For the text-containing cell, return its midpoint in (x, y) coordinate format. 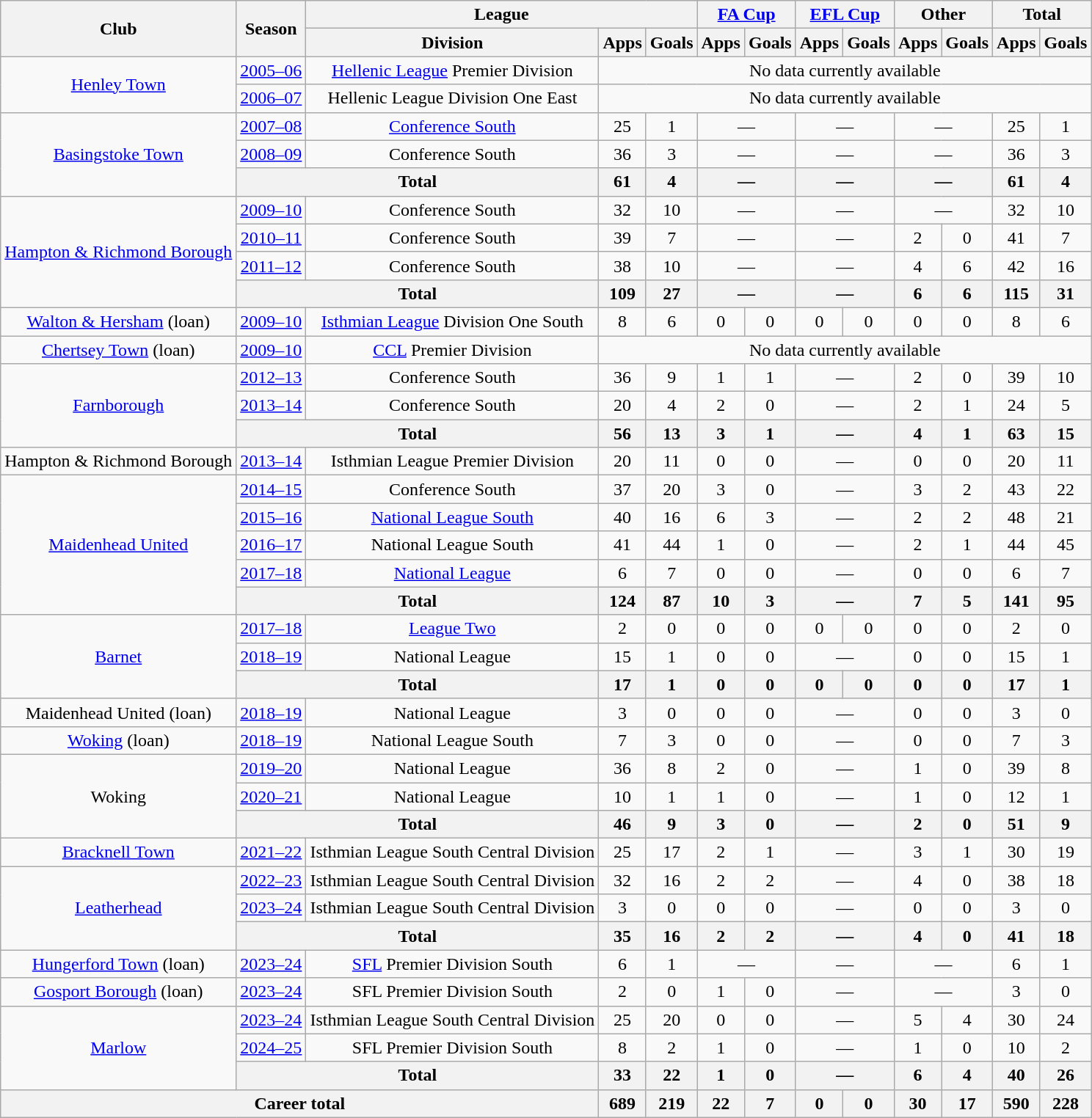
21 (1066, 517)
Club (119, 29)
124 (622, 601)
27 (671, 293)
Isthmian League Premier Division (452, 461)
33 (622, 1075)
Maidenhead United (loan) (119, 712)
19 (1066, 852)
2008–09 (272, 154)
43 (1016, 489)
League Two (452, 629)
Career total (299, 1103)
2021–22 (272, 852)
Isthmian League Division One South (452, 321)
Hellenic League Premier Division (452, 70)
Walton & Hersham (loan) (119, 321)
590 (1016, 1103)
87 (671, 601)
2010–11 (272, 238)
219 (671, 1103)
2005–06 (272, 70)
37 (622, 489)
35 (622, 936)
689 (622, 1103)
Chertsey Town (loan) (119, 350)
Barnet (119, 657)
2015–16 (272, 517)
Maidenhead United (119, 545)
CCL Premier Division (452, 350)
Farnborough (119, 406)
12 (1016, 796)
26 (1066, 1075)
Henley Town (119, 84)
Hungerford Town (loan) (119, 964)
141 (1016, 601)
2019–20 (272, 768)
56 (622, 434)
109 (622, 293)
2022–23 (272, 880)
95 (1066, 601)
2007–08 (272, 126)
2020–21 (272, 796)
45 (1066, 545)
Woking (119, 796)
League (502, 15)
EFL Cup (845, 15)
51 (1016, 825)
FA Cup (746, 15)
Gosport Borough (loan) (119, 992)
Division (452, 43)
48 (1016, 517)
Bracknell Town (119, 852)
2016–17 (272, 545)
31 (1066, 293)
2024–25 (272, 1048)
2012–13 (272, 378)
63 (1016, 434)
46 (622, 825)
Woking (loan) (119, 740)
Leatherhead (119, 908)
2006–07 (272, 98)
2011–12 (272, 266)
115 (1016, 293)
Season (272, 29)
2014–15 (272, 489)
42 (1016, 266)
Marlow (119, 1048)
Hellenic League Division One East (452, 98)
13 (671, 434)
228 (1066, 1103)
Basingstoke Town (119, 154)
Other (943, 15)
